Output the (X, Y) coordinate of the center of the cell containing the given text.  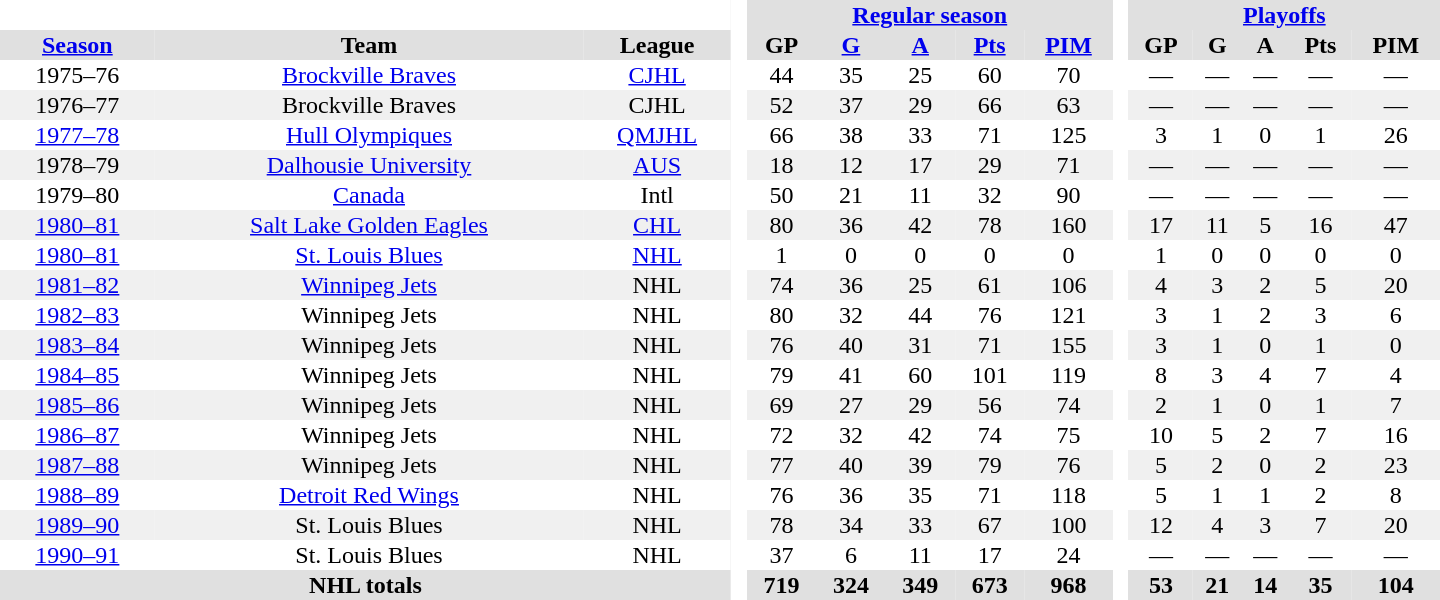
Season (78, 45)
75 (1068, 435)
673 (990, 585)
League (657, 45)
Regular season (930, 15)
Team (370, 45)
104 (1396, 585)
38 (850, 135)
101 (990, 375)
1977–78 (78, 135)
52 (782, 105)
100 (1068, 525)
119 (1068, 375)
1975–76 (78, 75)
160 (1068, 225)
63 (1068, 105)
Dalhousie University (370, 165)
Playoffs (1284, 15)
47 (1396, 225)
719 (782, 585)
72 (782, 435)
AUS (657, 165)
QMJHL (657, 135)
56 (990, 405)
1988–89 (78, 495)
1981–82 (78, 285)
324 (850, 585)
Hull Olympiques (370, 135)
1983–84 (78, 345)
121 (1068, 315)
106 (1068, 285)
1984–85 (78, 375)
125 (1068, 135)
27 (850, 405)
155 (1068, 345)
50 (782, 195)
Salt Lake Golden Eagles (370, 225)
53 (1162, 585)
1987–88 (78, 465)
1976–77 (78, 105)
968 (1068, 585)
118 (1068, 495)
CHL (657, 225)
41 (850, 375)
1982–83 (78, 315)
61 (990, 285)
70 (1068, 75)
34 (850, 525)
1979–80 (78, 195)
1978–79 (78, 165)
31 (920, 345)
1985–86 (78, 405)
NHL totals (366, 585)
39 (920, 465)
1990–91 (78, 555)
24 (1068, 555)
67 (990, 525)
90 (1068, 195)
69 (782, 405)
26 (1396, 135)
Canada (370, 195)
1989–90 (78, 525)
Detroit Red Wings (370, 495)
23 (1396, 465)
77 (782, 465)
349 (920, 585)
Intl (657, 195)
10 (1162, 435)
18 (782, 165)
1986–87 (78, 435)
14 (1265, 585)
